Return the [x, y] coordinate for the center point of the cell that contains the specified text.  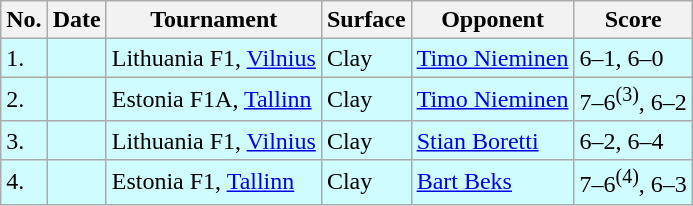
No. [24, 20]
Bart Beks [492, 182]
Estonia F1A, Tallinn [214, 100]
3. [24, 140]
1. [24, 58]
Score [633, 20]
Surface [366, 20]
6–2, 6–4 [633, 140]
7–6(4), 6–3 [633, 182]
4. [24, 182]
7–6(3), 6–2 [633, 100]
6–1, 6–0 [633, 58]
Date [76, 20]
2. [24, 100]
Opponent [492, 20]
Stian Boretti [492, 140]
Estonia F1, Tallinn [214, 182]
Tournament [214, 20]
